Capture the cell that displays the provided text and extract its (X, Y) central coordinate. 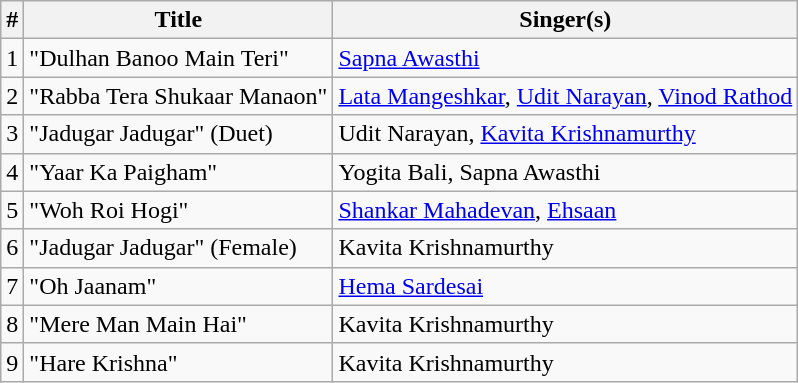
"Hare Krishna" (178, 362)
Sapna Awasthi (566, 58)
2 (12, 96)
"Yaar Ka Paigham" (178, 172)
4 (12, 172)
Lata Mangeshkar, Udit Narayan, Vinod Rathod (566, 96)
Yogita Bali, Sapna Awasthi (566, 172)
"Rabba Tera Shukaar Manaon" (178, 96)
"Oh Jaanam" (178, 286)
Hema Sardesai (566, 286)
7 (12, 286)
"Mere Man Main Hai" (178, 324)
1 (12, 58)
"Dulhan Banoo Main Teri" (178, 58)
9 (12, 362)
"Jadugar Jadugar" (Duet) (178, 134)
5 (12, 210)
Title (178, 20)
# (12, 20)
"Woh Roi Hogi" (178, 210)
3 (12, 134)
8 (12, 324)
6 (12, 248)
Udit Narayan, Kavita Krishnamurthy (566, 134)
Singer(s) (566, 20)
Shankar Mahadevan, Ehsaan (566, 210)
"Jadugar Jadugar" (Female) (178, 248)
